Locate the cell with the specified text and output its (X, Y) center coordinate. 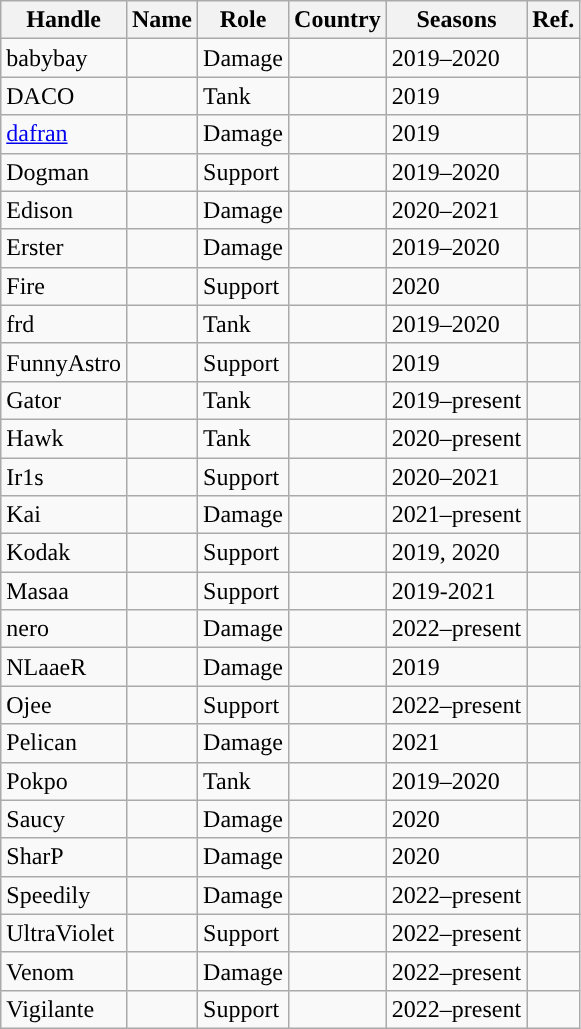
2019-2021 (456, 591)
Saucy (64, 819)
FunnyAstro (64, 362)
UltraViolet (64, 933)
NLaaeR (64, 667)
Fire (64, 286)
SharP (64, 857)
Ref. (554, 20)
Hawk (64, 438)
Erster (64, 248)
Kodak (64, 553)
Gator (64, 400)
babybay (64, 58)
Handle (64, 20)
Seasons (456, 20)
2021–present (456, 515)
Masaa (64, 591)
dafran (64, 134)
Ir1s (64, 477)
2020–present (456, 438)
Country (338, 20)
Name (162, 20)
Vigilante (64, 1009)
2019–present (456, 400)
Ojee (64, 705)
Venom (64, 971)
frd (64, 324)
Dogman (64, 172)
Kai (64, 515)
Pokpo (64, 781)
2019, 2020 (456, 553)
Role (244, 20)
nero (64, 629)
Pelican (64, 743)
2021 (456, 743)
Speedily (64, 895)
Edison (64, 210)
DACO (64, 96)
